Return the (X, Y) coordinate for the center point of the cell that contains the specified text.  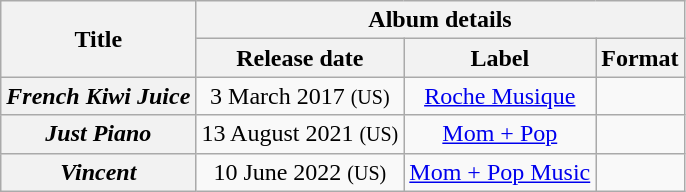
10 June 2022 (US) (300, 172)
Roche Musique (500, 96)
Vincent (98, 172)
French Kiwi Juice (98, 96)
Mom + Pop Music (500, 172)
Mom + Pop (500, 134)
Title (98, 39)
13 August 2021 (US) (300, 134)
Release date (300, 58)
Format (640, 58)
3 March 2017 (US) (300, 96)
Album details (440, 20)
Label (500, 58)
Just Piano (98, 134)
